Search for the cell housing the specified text and yield its [X, Y] center coordinate. 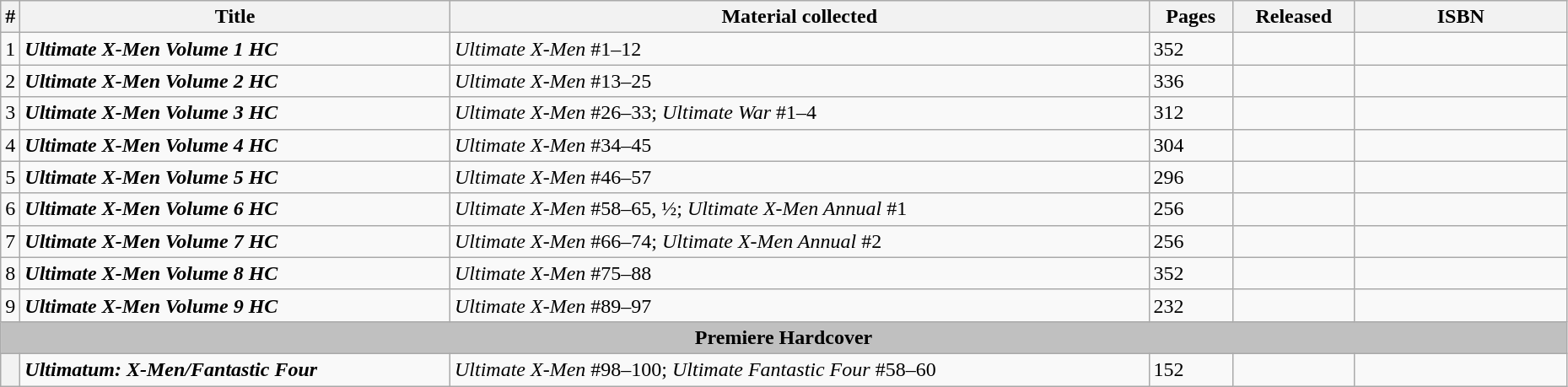
Premiere Hardcover [784, 337]
Ultimate X-Men #98–100; Ultimate Fantastic Four #58–60 [800, 369]
Ultimate X-Men #34–45 [800, 145]
Material collected [800, 17]
296 [1191, 177]
232 [1191, 305]
8 [10, 273]
Released [1294, 17]
Title [235, 17]
Ultimate X-Men #26–33; Ultimate War #1–4 [800, 113]
Ultimate X-Men Volume 5 HC [235, 177]
Ultimate X-Men Volume 9 HC [235, 305]
# [10, 17]
5 [10, 177]
Ultimate X-Men #66–74; Ultimate X-Men Annual #2 [800, 241]
336 [1191, 81]
2 [10, 81]
Ultimate X-Men #46–57 [800, 177]
Ultimate X-Men Volume 4 HC [235, 145]
1 [10, 49]
Ultimatum: X-Men/Fantastic Four [235, 369]
312 [1191, 113]
Ultimate X-Men Volume 2 HC [235, 81]
Ultimate X-Men #75–88 [800, 273]
Ultimate X-Men Volume 3 HC [235, 113]
Ultimate X-Men Volume 8 HC [235, 273]
Ultimate X-Men Volume 7 HC [235, 241]
9 [10, 305]
Pages [1191, 17]
Ultimate X-Men #1–12 [800, 49]
ISBN [1461, 17]
Ultimate X-Men Volume 6 HC [235, 209]
3 [10, 113]
Ultimate X-Men Volume 1 HC [235, 49]
Ultimate X-Men #58–65, ½; Ultimate X-Men Annual #1 [800, 209]
Ultimate X-Men #13–25 [800, 81]
152 [1191, 369]
7 [10, 241]
6 [10, 209]
Ultimate X-Men #89–97 [800, 305]
304 [1191, 145]
4 [10, 145]
